Detect which cell encompasses the target text, then output its [x, y] center coordinate. 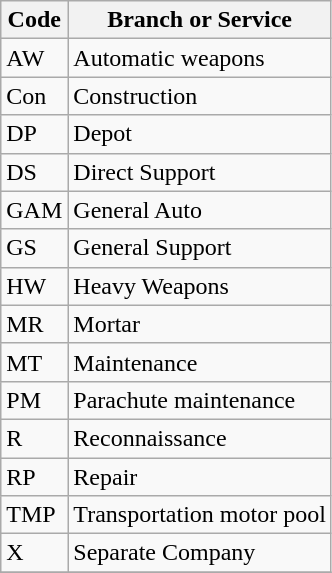
General Auto [200, 210]
MR [34, 324]
Code [34, 20]
Depot [200, 134]
Automatic weapons [200, 58]
AW [34, 58]
PM [34, 400]
Branch or Service [200, 20]
Repair [200, 477]
Maintenance [200, 362]
Mortar [200, 324]
X [34, 553]
Reconnaissance [200, 438]
MT [34, 362]
Con [34, 96]
DP [34, 134]
Heavy Weapons [200, 286]
Parachute maintenance [200, 400]
GAM [34, 210]
R [34, 438]
GS [34, 248]
TMP [34, 515]
Transportation motor pool [200, 515]
DS [34, 172]
RP [34, 477]
Construction [200, 96]
HW [34, 286]
Separate Company [200, 553]
Direct Support [200, 172]
General Support [200, 248]
